Capture the cell that displays the provided text and extract its [X, Y] central coordinate. 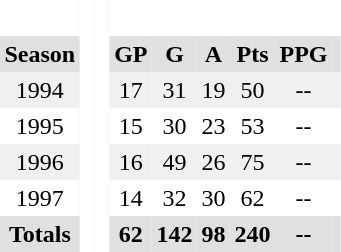
PPG [304, 54]
14 [131, 198]
75 [252, 162]
16 [131, 162]
1997 [40, 198]
26 [214, 162]
23 [214, 126]
240 [252, 234]
32 [174, 198]
142 [174, 234]
15 [131, 126]
Season [40, 54]
Totals [40, 234]
17 [131, 90]
31 [174, 90]
Pts [252, 54]
G [174, 54]
1996 [40, 162]
98 [214, 234]
GP [131, 54]
1995 [40, 126]
19 [214, 90]
53 [252, 126]
50 [252, 90]
A [214, 54]
1994 [40, 90]
49 [174, 162]
